Provide the (x, y) coordinate of the cell's center where the given text is located.  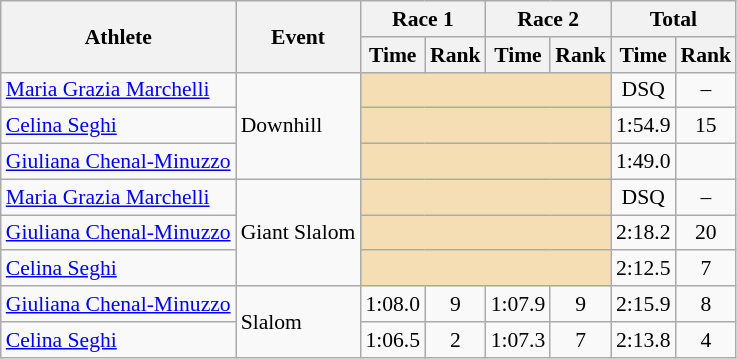
2:18.2 (644, 233)
Giant Slalom (298, 232)
1:07.9 (518, 304)
1:06.5 (392, 340)
Slalom (298, 322)
15 (706, 126)
Race 1 (422, 19)
Downhill (298, 126)
Total (674, 19)
1:54.9 (644, 126)
8 (706, 304)
4 (706, 340)
20 (706, 233)
2:12.5 (644, 269)
1:08.0 (392, 304)
2:15.9 (644, 304)
1:49.0 (644, 162)
Race 2 (548, 19)
1:07.3 (518, 340)
2 (456, 340)
Athlete (118, 36)
Event (298, 36)
2:13.8 (644, 340)
